Locate the cell with the specified text and output its [x, y] center coordinate. 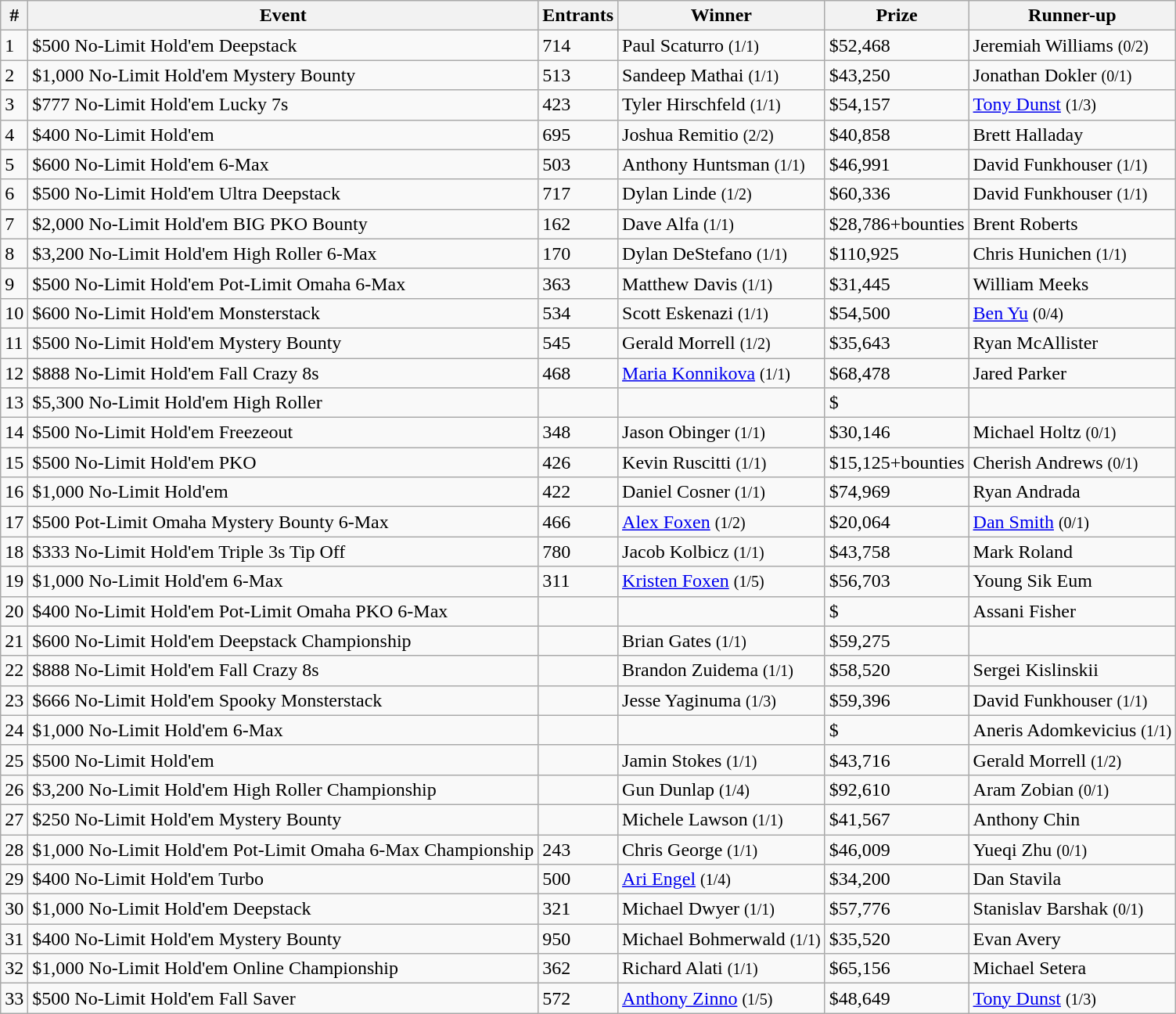
780 [578, 552]
$500 No-Limit Hold'em PKO [283, 462]
362 [578, 969]
$54,500 [897, 313]
Anthony Huntsman (1/1) [721, 164]
468 [578, 373]
$500 No-Limit Hold'em Fall Saver [283, 998]
Evan Avery [1072, 939]
$400 No-Limit Hold'em Mystery Bounty [283, 939]
717 [578, 194]
$500 No-Limit Hold'em Mystery Bounty [283, 343]
Anthony Zinno (1/5) [721, 998]
$250 No-Limit Hold'em Mystery Bounty [283, 819]
Young Sik Eum [1072, 581]
William Meeks [1072, 283]
Michael Dwyer (1/1) [721, 909]
$31,445 [897, 283]
Michele Lawson (1/1) [721, 819]
423 [578, 105]
321 [578, 909]
Alex Foxen (1/2) [721, 522]
Dave Alfa (1/1) [721, 224]
170 [578, 253]
$59,275 [897, 641]
$1,000 No-Limit Hold'em Pot-Limit Omaha 6-Max Championship [283, 849]
$1,000 No-Limit Hold'em [283, 492]
Michael Setera [1072, 969]
6 [14, 194]
545 [578, 343]
426 [578, 462]
$500 Pot-Limit Omaha Mystery Bounty 6-Max [283, 522]
950 [578, 939]
1 [14, 45]
$46,991 [897, 164]
$1,000 No-Limit Hold'em Online Championship [283, 969]
500 [578, 879]
$500 No-Limit Hold'em Pot-Limit Omaha 6-Max [283, 283]
Dylan Linde (1/2) [721, 194]
534 [578, 313]
2 [14, 75]
29 [14, 879]
Mark Roland [1072, 552]
16 [14, 492]
19 [14, 581]
$500 No-Limit Hold'em Freezeout [283, 433]
$110,925 [897, 253]
714 [578, 45]
$68,478 [897, 373]
8 [14, 253]
Chris George (1/1) [721, 849]
Ryan Andrada [1072, 492]
7 [14, 224]
$60,336 [897, 194]
Jason Obinger (1/1) [721, 433]
695 [578, 135]
$500 No-Limit Hold'em Deepstack [283, 45]
$92,610 [897, 789]
$41,567 [897, 819]
$56,703 [897, 581]
25 [14, 760]
Ryan McAllister [1072, 343]
Kristen Foxen (1/5) [721, 581]
$74,969 [897, 492]
$400 No-Limit Hold'em Pot-Limit Omaha PKO 6-Max [283, 611]
$500 No-Limit Hold'em Ultra Deepstack [283, 194]
$46,009 [897, 849]
Ari Engel (1/4) [721, 879]
Stanislav Barshak (0/1) [1072, 909]
$3,200 No-Limit Hold'em High Roller 6-Max [283, 253]
Jared Parker [1072, 373]
$400 No-Limit Hold'em Turbo [283, 879]
$333 No-Limit Hold'em Triple 3s Tip Off [283, 552]
$15,125+bounties [897, 462]
23 [14, 700]
348 [578, 433]
4 [14, 135]
$600 No-Limit Hold'em Monsterstack [283, 313]
Jacob Kolbicz (1/1) [721, 552]
Ben Yu (0/4) [1072, 313]
Aneris Adomkevicius (1/1) [1072, 730]
$35,520 [897, 939]
363 [578, 283]
17 [14, 522]
$58,520 [897, 671]
14 [14, 433]
$52,468 [897, 45]
Aram Zobian (0/1) [1072, 789]
243 [578, 849]
$1,000 No-Limit Hold'em Mystery Bounty [283, 75]
Jamin Stokes (1/1) [721, 760]
Cherish Andrews (0/1) [1072, 462]
$3,200 No-Limit Hold'em High Roller Championship [283, 789]
Chris Hunichen (1/1) [1072, 253]
$600 No-Limit Hold'em 6-Max [283, 164]
Paul Scaturro (1/1) [721, 45]
10 [14, 313]
$2,000 No-Limit Hold'em BIG PKO Bounty [283, 224]
$400 No-Limit Hold'em [283, 135]
$57,776 [897, 909]
Michael Bohmerwald (1/1) [721, 939]
Gun Dunlap (1/4) [721, 789]
$40,858 [897, 135]
Matthew Davis (1/1) [721, 283]
12 [14, 373]
513 [578, 75]
Dylan DeStefano (1/1) [721, 253]
Brett Halladay [1072, 135]
Sandeep Mathai (1/1) [721, 75]
Prize [897, 16]
21 [14, 641]
Dan Stavila [1072, 879]
33 [14, 998]
$20,064 [897, 522]
13 [14, 403]
Entrants [578, 16]
18 [14, 552]
$34,200 [897, 879]
Michael Holtz (0/1) [1072, 433]
22 [14, 671]
466 [578, 522]
3 [14, 105]
$59,396 [897, 700]
24 [14, 730]
311 [578, 581]
$777 No-Limit Hold'em Lucky 7s [283, 105]
$54,157 [897, 105]
$48,649 [897, 998]
Dan Smith (0/1) [1072, 522]
$35,643 [897, 343]
20 [14, 611]
15 [14, 462]
Brandon Zuidema (1/1) [721, 671]
Richard Alati (1/1) [721, 969]
Jeremiah Williams (0/2) [1072, 45]
9 [14, 283]
$5,300 No-Limit Hold'em High Roller [283, 403]
27 [14, 819]
Anthony Chin [1072, 819]
$1,000 No-Limit Hold'em Deepstack [283, 909]
Assani Fisher [1072, 611]
Daniel Cosner (1/1) [721, 492]
Jonathan Dokler (0/1) [1072, 75]
422 [578, 492]
$666 No-Limit Hold'em Spooky Monsterstack [283, 700]
Brent Roberts [1072, 224]
$30,146 [897, 433]
5 [14, 164]
Tyler Hirschfeld (1/1) [721, 105]
Brian Gates (1/1) [721, 641]
Scott Eskenazi (1/1) [721, 313]
11 [14, 343]
# [14, 16]
$600 No-Limit Hold'em Deepstack Championship [283, 641]
Sergei Kislinskii [1072, 671]
31 [14, 939]
26 [14, 789]
32 [14, 969]
Kevin Ruscitti (1/1) [721, 462]
$43,758 [897, 552]
28 [14, 849]
503 [578, 164]
30 [14, 909]
$65,156 [897, 969]
$28,786+bounties [897, 224]
Maria Konnikova (1/1) [721, 373]
$500 No-Limit Hold'em [283, 760]
$43,716 [897, 760]
$43,250 [897, 75]
Winner [721, 16]
162 [578, 224]
Event [283, 16]
Yueqi Zhu (0/1) [1072, 849]
Runner-up [1072, 16]
Jesse Yaginuma (1/3) [721, 700]
Joshua Remitio (2/2) [721, 135]
572 [578, 998]
